From the cell containing the given text, extract its center point as [X, Y] coordinate. 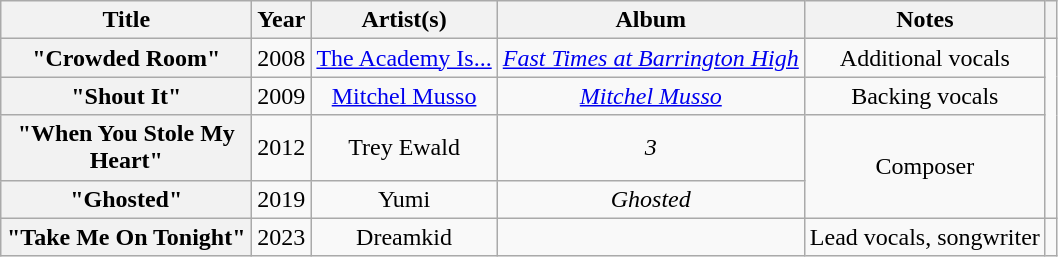
Trey Ewald [404, 148]
"Shout It" [126, 96]
2023 [282, 237]
2009 [282, 96]
3 [650, 148]
"Ghosted" [126, 199]
Year [282, 20]
Dreamkid [404, 237]
Yumi [404, 199]
"Take Me On Tonight" [126, 237]
"Crowded Room" [126, 58]
Ghosted [650, 199]
2008 [282, 58]
Composer [924, 166]
Lead vocals, songwriter [924, 237]
2012 [282, 148]
Title [126, 20]
Additional vocals [924, 58]
Fast Times at Barrington High [650, 58]
The Academy Is... [404, 58]
Notes [924, 20]
"When You Stole My Heart" [126, 148]
Album [650, 20]
2019 [282, 199]
Artist(s) [404, 20]
Backing vocals [924, 96]
